Provide the [X, Y] coordinate of the cell's center where the given text is located.  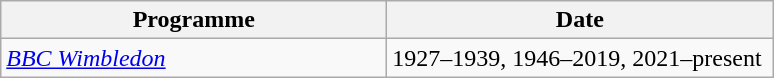
BBC Wimbledon [194, 58]
Programme [194, 20]
Date [580, 20]
1927–1939, 1946–2019, 2021–present [580, 58]
